Identify which cell holds the provided text, then report its (X, Y) central coordinate. 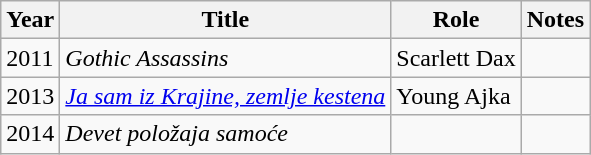
Young Ajka (456, 96)
2011 (30, 58)
Role (456, 20)
Ja sam iz Krajine, zemlje kestena (226, 96)
Scarlett Dax (456, 58)
2013 (30, 96)
Notes (555, 20)
Title (226, 20)
Gothic Assassins (226, 58)
Year (30, 20)
Devet položaja samoće (226, 134)
2014 (30, 134)
